Scan for the cell matching the given text and deliver its [X, Y] coordinate at center. 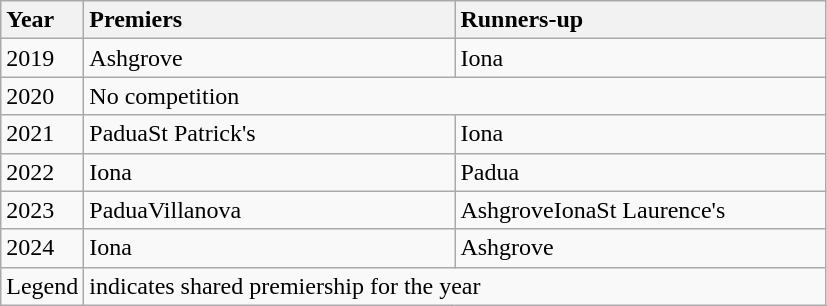
Runners-up [640, 20]
No competition [455, 96]
Legend [42, 286]
PaduaVillanova [270, 210]
AshgroveIonaSt Laurence's [640, 210]
2021 [42, 134]
Year [42, 20]
Padua [640, 172]
2020 [42, 96]
2019 [42, 58]
2024 [42, 248]
Premiers [270, 20]
2023 [42, 210]
PaduaSt Patrick's [270, 134]
2022 [42, 172]
indicates shared premiership for the year [455, 286]
